Extract the [X, Y] coordinate from the center of the cell holding the provided text.  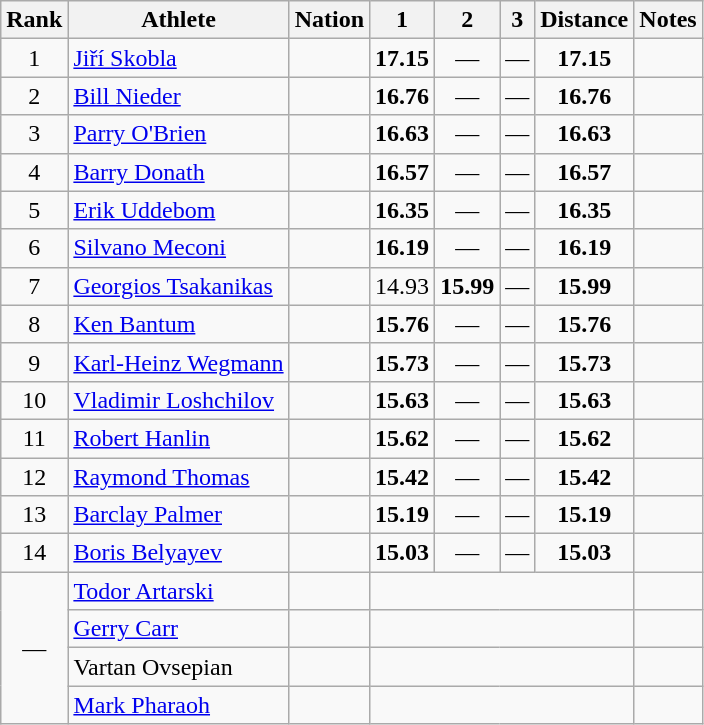
Jiří Skobla [178, 58]
9 [34, 362]
Nation [329, 20]
Vartan Ovsepian [178, 667]
Boris Belyayev [178, 553]
Vladimir Loshchilov [178, 400]
Erik Uddebom [178, 210]
Mark Pharaoh [178, 705]
8 [34, 324]
Todor Artarski [178, 591]
Rank [34, 20]
Robert Hanlin [178, 438]
Barclay Palmer [178, 515]
5 [34, 210]
Notes [668, 20]
14.93 [402, 286]
6 [34, 248]
Raymond Thomas [178, 477]
Silvano Meconi [178, 248]
12 [34, 477]
11 [34, 438]
Distance [584, 20]
Barry Donath [178, 172]
13 [34, 515]
7 [34, 286]
4 [34, 172]
Gerry Carr [178, 629]
Parry O'Brien [178, 134]
Ken Bantum [178, 324]
Karl-Heinz Wegmann [178, 362]
10 [34, 400]
14 [34, 553]
Georgios Tsakanikas [178, 286]
Bill Nieder [178, 96]
Athlete [178, 20]
